Detect which cell encompasses the target text, then output its (x, y) center coordinate. 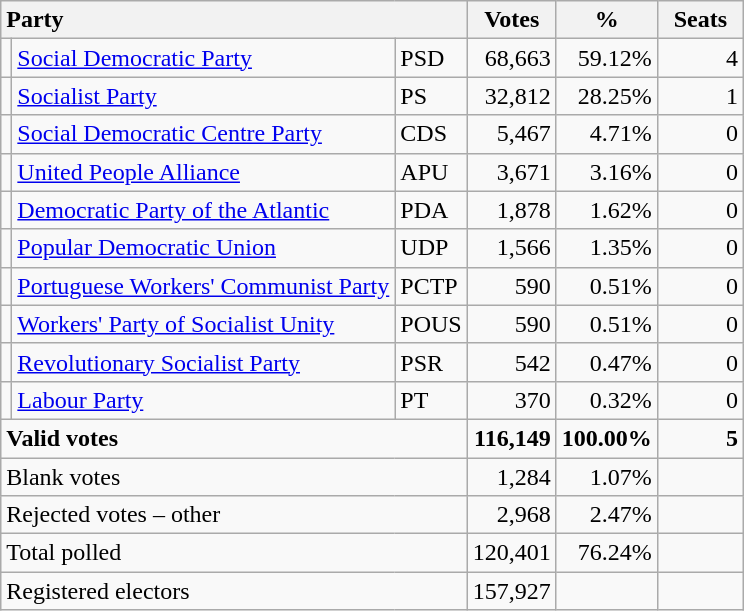
Party (234, 20)
PT (431, 400)
Blank votes (234, 477)
116,149 (512, 438)
United People Alliance (204, 172)
1,284 (512, 477)
3.16% (606, 172)
0.47% (606, 362)
Labour Party (204, 400)
1.07% (606, 477)
Workers' Party of Socialist Unity (204, 324)
4.71% (606, 134)
100.00% (606, 438)
542 (512, 362)
2.47% (606, 515)
Valid votes (234, 438)
5,467 (512, 134)
120,401 (512, 553)
68,663 (512, 58)
Democratic Party of the Atlantic (204, 210)
Seats (700, 20)
157,927 (512, 591)
Revolutionary Socialist Party (204, 362)
0.32% (606, 400)
76.24% (606, 553)
370 (512, 400)
POUS (431, 324)
5 (700, 438)
Rejected votes – other (234, 515)
PCTP (431, 286)
Socialist Party (204, 96)
59.12% (606, 58)
CDS (431, 134)
PSD (431, 58)
PS (431, 96)
1.62% (606, 210)
Registered electors (234, 591)
2,968 (512, 515)
Total polled (234, 553)
Portuguese Workers' Communist Party (204, 286)
32,812 (512, 96)
1,878 (512, 210)
Votes (512, 20)
Social Democratic Centre Party (204, 134)
PSR (431, 362)
Popular Democratic Union (204, 248)
APU (431, 172)
Social Democratic Party (204, 58)
4 (700, 58)
1.35% (606, 248)
28.25% (606, 96)
PDA (431, 210)
1,566 (512, 248)
% (606, 20)
3,671 (512, 172)
1 (700, 96)
UDP (431, 248)
